Scan for the cell matching the given text and deliver its (X, Y) coordinate at center. 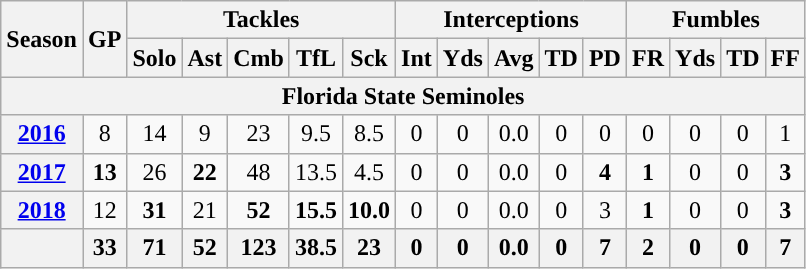
10.0 (368, 210)
Interceptions (512, 20)
Ast (205, 58)
8 (104, 134)
48 (259, 172)
Solo (154, 58)
31 (154, 210)
13.5 (316, 172)
Tackles (262, 20)
2017 (42, 172)
22 (205, 172)
Season (42, 39)
14 (154, 134)
13 (104, 172)
9 (205, 134)
2018 (42, 210)
71 (154, 248)
4 (604, 172)
33 (104, 248)
38.5 (316, 248)
2016 (42, 134)
12 (104, 210)
15.5 (316, 210)
4.5 (368, 172)
Int (417, 58)
Avg (514, 58)
123 (259, 248)
Fumbles (716, 20)
9.5 (316, 134)
FF (785, 58)
GP (104, 39)
26 (154, 172)
2 (648, 248)
PD (604, 58)
8.5 (368, 134)
Florida State Seminoles (404, 96)
21 (205, 210)
TfL (316, 58)
FR (648, 58)
Cmb (259, 58)
Sck (368, 58)
